Pinpoint the cell where the given text exists, returning its [X, Y] midpoint coordinate. 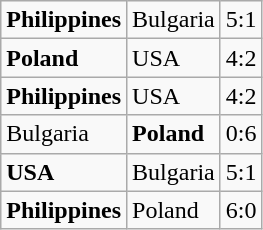
0:6 [241, 134]
6:0 [241, 210]
